Return the [x, y] coordinate for the center point of the cell that contains the specified text.  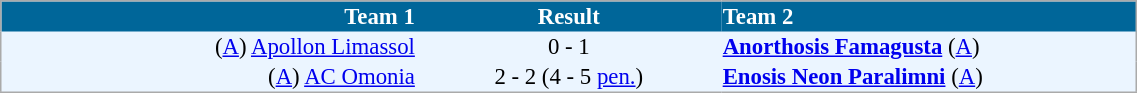
0 - 1 [568, 47]
2 - 2 (4 - 5 pen.) [568, 77]
Result [568, 16]
(A) Apollon Limassol [209, 47]
Enosis Neon Paralimni (A) [929, 77]
Team 1 [209, 16]
Anorthosis Famagusta (A) [929, 47]
(A) AC Omonia [209, 77]
Team 2 [929, 16]
